Extract the [X, Y] coordinate from the center of the cell holding the provided text.  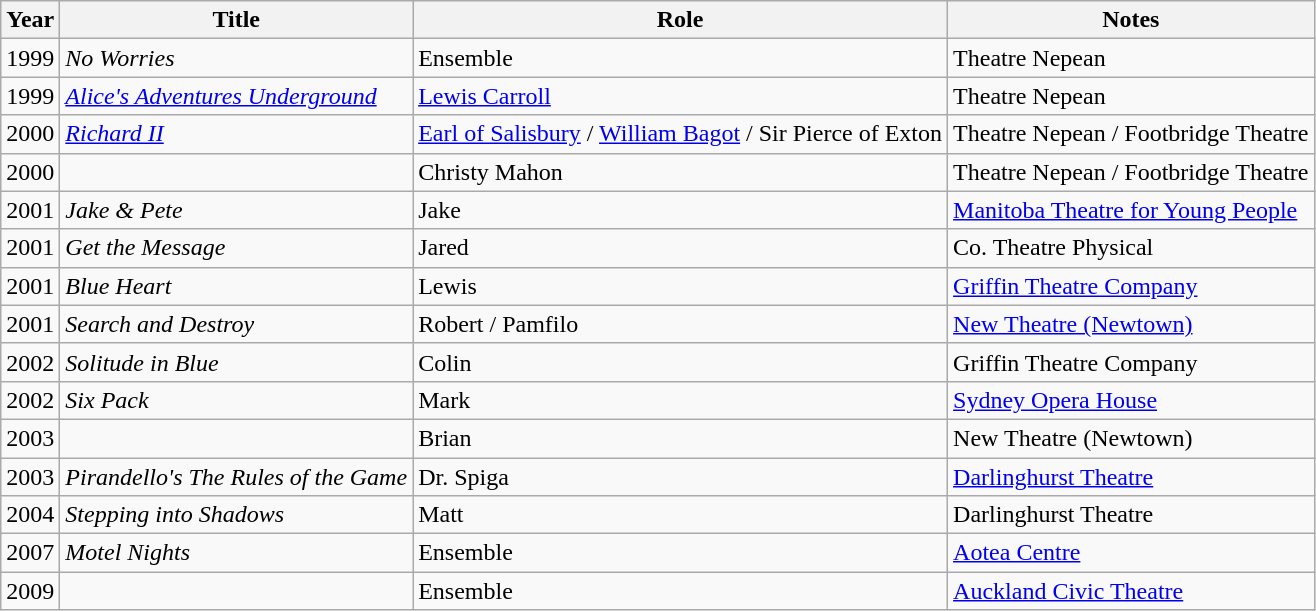
Alice's Adventures Underground [236, 96]
Year [30, 20]
Brian [680, 438]
Search and Destroy [236, 324]
Robert / Pamfilo [680, 324]
Colin [680, 362]
Co. Theatre Physical [1131, 248]
Manitoba Theatre for Young People [1131, 210]
Motel Nights [236, 553]
Richard II [236, 134]
Role [680, 20]
Blue Heart [236, 286]
No Worries [236, 58]
Sydney Opera House [1131, 400]
Stepping into Shadows [236, 515]
Aotea Centre [1131, 553]
Jake & Pete [236, 210]
Auckland Civic Theatre [1131, 591]
Dr. Spiga [680, 477]
Solitude in Blue [236, 362]
Christy Mahon [680, 172]
Earl of Salisbury / William Bagot / Sir Pierce of Exton [680, 134]
Matt [680, 515]
2004 [30, 515]
Mark [680, 400]
Notes [1131, 20]
Lewis Carroll [680, 96]
Jared [680, 248]
Title [236, 20]
2007 [30, 553]
Get the Message [236, 248]
Pirandello's The Rules of the Game [236, 477]
2009 [30, 591]
Six Pack [236, 400]
Jake [680, 210]
Lewis [680, 286]
